Identify which cell holds the provided text, then report its [X, Y] central coordinate. 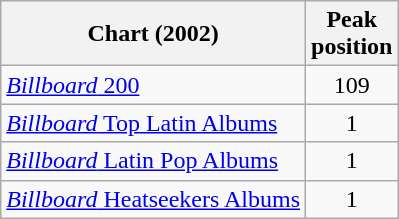
Billboard Top Latin Albums [154, 123]
Chart (2002) [154, 34]
Billboard Latin Pop Albums [154, 161]
109 [352, 85]
Peakposition [352, 34]
Billboard 200 [154, 85]
Billboard Heatseekers Albums [154, 199]
